Identify which cell holds the provided text, then report its [x, y] central coordinate. 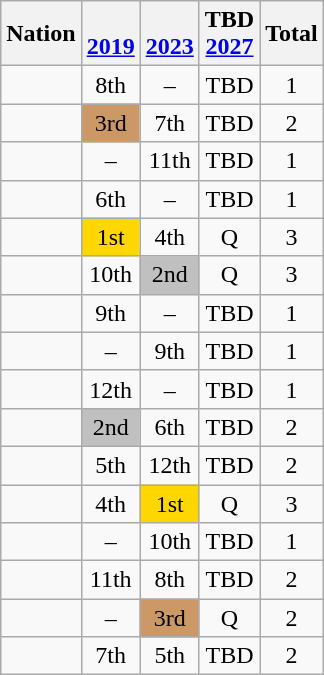
2019 [110, 34]
TBD2027 [229, 34]
2023 [170, 34]
Nation [41, 34]
Total [292, 34]
